Return (X, Y) of the center of cell containing provided text 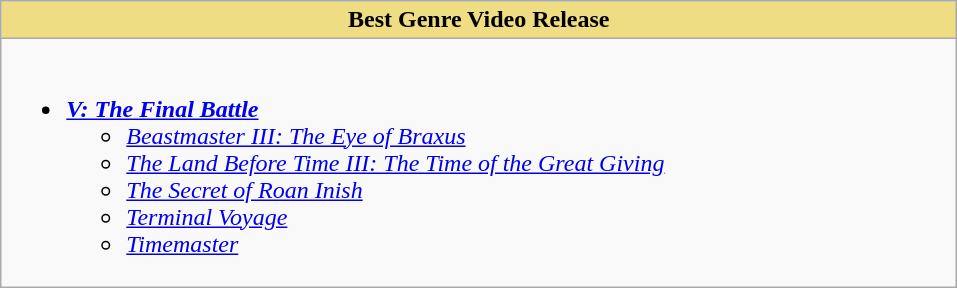
Best Genre Video Release (479, 20)
